Detect which cell encompasses the target text, then output its [X, Y] center coordinate. 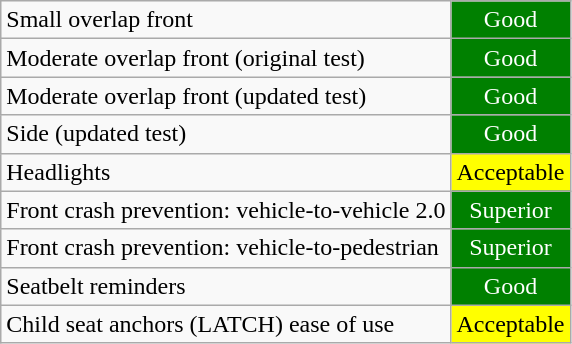
Small overlap front [226, 20]
Seatbelt reminders [226, 286]
Headlights [226, 172]
Front crash prevention: vehicle-to-vehicle 2.0 [226, 210]
Moderate overlap front (updated test) [226, 96]
Moderate overlap front (original test) [226, 58]
Front crash prevention: vehicle-to-pedestrian [226, 248]
Side (updated test) [226, 134]
Child seat anchors (LATCH) ease of use [226, 324]
